Pinpoint the cell where the given text exists, returning its (X, Y) midpoint coordinate. 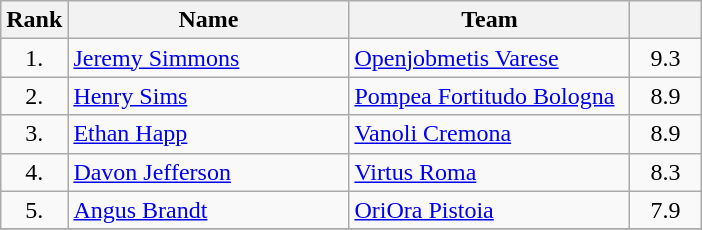
Davon Jefferson (208, 172)
Team (490, 20)
Vanoli Cremona (490, 134)
Jeremy Simmons (208, 58)
2. (34, 96)
5. (34, 210)
4. (34, 172)
8.3 (666, 172)
Ethan Happ (208, 134)
Virtus Roma (490, 172)
Henry Sims (208, 96)
1. (34, 58)
OriOra Pistoia (490, 210)
Rank (34, 20)
Openjobmetis Varese (490, 58)
9.3 (666, 58)
3. (34, 134)
7.9 (666, 210)
Pompea Fortitudo Bologna (490, 96)
Angus Brandt (208, 210)
Name (208, 20)
